For the text-containing cell, return its midpoint in (x, y) coordinate format. 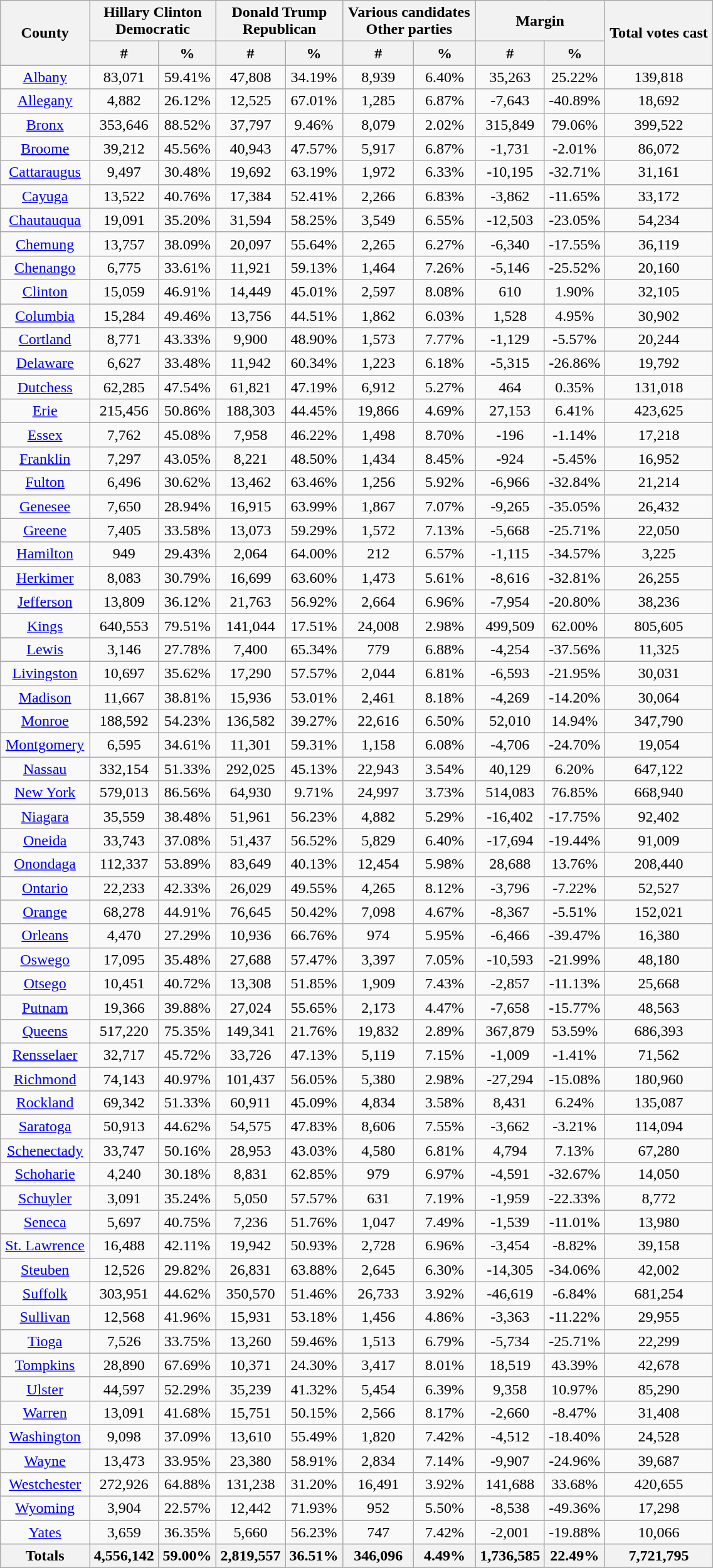
11,325 (658, 649)
-2,857 (510, 983)
5,050 (250, 1198)
8.18% (445, 698)
22,233 (124, 888)
Albany (45, 77)
Madison (45, 698)
5,380 (378, 1079)
7,650 (124, 506)
114,094 (658, 1127)
-4,254 (510, 649)
27.78% (187, 649)
64.00% (314, 554)
Ulster (45, 1389)
-3,796 (510, 888)
9,358 (510, 1389)
13,522 (124, 196)
19,692 (250, 172)
Greene (45, 530)
Clinton (45, 291)
Schenectady (45, 1151)
69,342 (124, 1103)
25.22% (574, 77)
2,728 (378, 1246)
13,756 (250, 315)
44.45% (314, 411)
Broome (45, 149)
75.35% (187, 1031)
51.46% (314, 1294)
79.51% (187, 625)
Herkimer (45, 578)
2,173 (378, 1007)
59.31% (314, 745)
1,498 (378, 435)
64.88% (187, 1485)
Lewis (45, 649)
-9,265 (510, 506)
-7,643 (510, 101)
1,434 (378, 459)
686,393 (658, 1031)
7.43% (445, 983)
499,509 (510, 625)
50,913 (124, 1127)
-1,009 (510, 1055)
44.51% (314, 315)
7.07% (445, 506)
19,091 (124, 220)
Nassau (45, 769)
6.33% (445, 172)
-10,195 (510, 172)
13.76% (574, 864)
39.88% (187, 1007)
1,256 (378, 483)
5.27% (445, 387)
76,645 (250, 912)
59.41% (187, 77)
3,417 (378, 1365)
14,449 (250, 291)
-24.70% (574, 745)
43.33% (187, 340)
71.93% (314, 1508)
6.55% (445, 220)
49.46% (187, 315)
35,263 (510, 77)
35.62% (187, 673)
15,284 (124, 315)
Warren (45, 1413)
49.55% (314, 888)
16,491 (378, 1485)
Steuben (45, 1270)
Richmond (45, 1079)
27.29% (187, 936)
Chemung (45, 244)
17,290 (250, 673)
-1,731 (510, 149)
59.00% (187, 1556)
-34.57% (574, 554)
19,942 (250, 1246)
-1,959 (510, 1198)
39,687 (658, 1461)
36.12% (187, 602)
1,736,585 (510, 1556)
Chautauqua (45, 220)
5.29% (445, 817)
5,119 (378, 1055)
33.58% (187, 530)
Genesee (45, 506)
7,721,795 (658, 1556)
54,575 (250, 1127)
26,432 (658, 506)
42.33% (187, 888)
6,912 (378, 387)
2.02% (445, 125)
-21.99% (574, 959)
-19.88% (574, 1532)
9.71% (314, 793)
24,008 (378, 625)
517,220 (124, 1031)
6,627 (124, 363)
86,072 (658, 149)
63.60% (314, 578)
13,610 (250, 1436)
5.61% (445, 578)
56.52% (314, 840)
Otsego (45, 983)
-12,503 (510, 220)
83,649 (250, 864)
Ontario (45, 888)
-6,466 (510, 936)
135,087 (658, 1103)
1,285 (378, 101)
188,592 (124, 721)
26.12% (187, 101)
91,009 (658, 840)
7.77% (445, 340)
Monroe (45, 721)
5.95% (445, 936)
33,747 (124, 1151)
6.97% (445, 1174)
45.13% (314, 769)
136,582 (250, 721)
-7.22% (574, 888)
Niagara (45, 817)
Chenango (45, 268)
30.62% (187, 483)
47.57% (314, 149)
Suffolk (45, 1294)
38.81% (187, 698)
22,299 (658, 1341)
Wayne (45, 1461)
52,527 (658, 888)
974 (378, 936)
38.09% (187, 244)
35.24% (187, 1198)
19,832 (378, 1031)
Oswego (45, 959)
5.50% (445, 1508)
17,384 (250, 196)
23,380 (250, 1461)
4.67% (445, 912)
Allegany (45, 101)
6.83% (445, 196)
8.08% (445, 291)
45.09% (314, 1103)
-34.06% (574, 1270)
6.30% (445, 1270)
-1.41% (574, 1055)
1,972 (378, 172)
33.95% (187, 1461)
Totals (45, 1556)
10,371 (250, 1365)
50.42% (314, 912)
Total votes cast (658, 33)
18,692 (658, 101)
-46,619 (510, 1294)
48.50% (314, 459)
9,900 (250, 340)
56.05% (314, 1079)
141,044 (250, 625)
28,953 (250, 1151)
215,456 (124, 411)
131,018 (658, 387)
Seneca (45, 1222)
Schoharie (45, 1174)
2,064 (250, 554)
346,096 (378, 1556)
4,556,142 (124, 1556)
18,519 (510, 1365)
7,400 (250, 649)
60,911 (250, 1103)
-5.45% (574, 459)
41.32% (314, 1389)
-11.22% (574, 1317)
Hamilton (45, 554)
-39.47% (574, 936)
-9,907 (510, 1461)
6,496 (124, 483)
35.48% (187, 959)
13,462 (250, 483)
-5,315 (510, 363)
Hillary ClintonDemocratic (153, 21)
33.75% (187, 1341)
-11.65% (574, 196)
1,573 (378, 340)
47.83% (314, 1127)
805,605 (658, 625)
51,437 (250, 840)
34.61% (187, 745)
Saratoga (45, 1127)
-15.77% (574, 1007)
-27,294 (510, 1079)
32,105 (658, 291)
59.46% (314, 1341)
27,688 (250, 959)
Schuyler (45, 1198)
17,298 (658, 1508)
47.13% (314, 1055)
7,236 (250, 1222)
-3,662 (510, 1127)
53.18% (314, 1317)
24,528 (658, 1436)
3,397 (378, 959)
-924 (510, 459)
9,098 (124, 1436)
6,775 (124, 268)
4,794 (510, 1151)
8,772 (658, 1198)
13,980 (658, 1222)
40.76% (187, 196)
-6.84% (574, 1294)
52.29% (187, 1389)
Montgomery (45, 745)
40.13% (314, 864)
Orleans (45, 936)
74,143 (124, 1079)
-37.56% (574, 649)
59.29% (314, 530)
-8,538 (510, 1508)
16,380 (658, 936)
48.90% (314, 340)
2,044 (378, 673)
11,667 (124, 698)
420,655 (658, 1485)
188,303 (250, 411)
63.46% (314, 483)
30,902 (658, 315)
-2.01% (574, 149)
8,771 (124, 340)
Bronx (45, 125)
8,079 (378, 125)
353,646 (124, 125)
7,297 (124, 459)
20,097 (250, 244)
4.49% (445, 1556)
12,442 (250, 1508)
40,943 (250, 149)
47.54% (187, 387)
-14,305 (510, 1270)
33,172 (658, 196)
-5.51% (574, 912)
2,645 (378, 1270)
39,212 (124, 149)
1,473 (378, 578)
952 (378, 1508)
30.48% (187, 172)
41.68% (187, 1413)
3,225 (658, 554)
668,940 (658, 793)
55.49% (314, 1436)
-14.20% (574, 698)
13,073 (250, 530)
949 (124, 554)
-3,862 (510, 196)
67.69% (187, 1365)
-16,402 (510, 817)
7,526 (124, 1341)
66.76% (314, 936)
-26.86% (574, 363)
-5.57% (574, 340)
303,951 (124, 1294)
7.26% (445, 268)
4.69% (445, 411)
48,563 (658, 1007)
30.79% (187, 578)
41.96% (187, 1317)
12,526 (124, 1270)
3,904 (124, 1508)
292,025 (250, 769)
51.85% (314, 983)
4,265 (378, 888)
315,849 (510, 125)
Sullivan (45, 1317)
21,214 (658, 483)
Queens (45, 1031)
2,566 (378, 1413)
Dutchess (45, 387)
45.01% (314, 291)
53.01% (314, 698)
13,809 (124, 602)
68,278 (124, 912)
46.91% (187, 291)
1,528 (510, 315)
15,936 (250, 698)
1.90% (574, 291)
8,083 (124, 578)
-32.71% (574, 172)
4.86% (445, 1317)
Tompkins (45, 1365)
2,265 (378, 244)
Putnam (45, 1007)
28,890 (124, 1365)
50.93% (314, 1246)
Orange (45, 912)
0.35% (574, 387)
15,931 (250, 1317)
48,180 (658, 959)
7,405 (124, 530)
3.54% (445, 769)
46.22% (314, 435)
33,726 (250, 1055)
5.92% (445, 483)
53.59% (574, 1031)
112,337 (124, 864)
-1,539 (510, 1222)
Cayuga (45, 196)
-11.01% (574, 1222)
1,572 (378, 530)
7,098 (378, 912)
-8.82% (574, 1246)
Cattaraugus (45, 172)
Delaware (45, 363)
54.23% (187, 721)
County (45, 33)
5,454 (378, 1389)
58.91% (314, 1461)
-8,616 (510, 578)
59.13% (314, 268)
6.79% (445, 1341)
22.57% (187, 1508)
34.19% (314, 77)
14,050 (658, 1174)
22,616 (378, 721)
86.56% (187, 793)
New York (45, 793)
208,440 (658, 864)
24,997 (378, 793)
26,733 (378, 1294)
347,790 (658, 721)
640,553 (124, 625)
-15.08% (574, 1079)
42.11% (187, 1246)
-23.05% (574, 220)
7,958 (250, 435)
8.01% (445, 1365)
2,664 (378, 602)
-8,367 (510, 912)
10.97% (574, 1389)
-5,146 (510, 268)
-17.75% (574, 817)
-21.95% (574, 673)
54,234 (658, 220)
-17,694 (510, 840)
16,952 (658, 459)
332,154 (124, 769)
4,240 (124, 1174)
45.72% (187, 1055)
62.00% (574, 625)
Rensselaer (45, 1055)
-19.44% (574, 840)
12,454 (378, 864)
Onondaga (45, 864)
5,660 (250, 1532)
-11.13% (574, 983)
8,221 (250, 459)
13,091 (124, 1413)
5,697 (124, 1222)
13,260 (250, 1341)
38,236 (658, 602)
464 (510, 387)
2,819,557 (250, 1556)
6.27% (445, 244)
44,597 (124, 1389)
6.88% (445, 649)
-32.84% (574, 483)
6.39% (445, 1389)
26,255 (658, 578)
29.43% (187, 554)
-4,591 (510, 1174)
4.95% (574, 315)
35,559 (124, 817)
Rockland (45, 1103)
-6,593 (510, 673)
5,829 (378, 840)
11,301 (250, 745)
212 (378, 554)
2,266 (378, 196)
67.01% (314, 101)
33.48% (187, 363)
29,955 (658, 1317)
26,831 (250, 1270)
9,497 (124, 172)
79.06% (574, 125)
6.03% (445, 315)
3,146 (124, 649)
647,122 (658, 769)
Kings (45, 625)
Oneida (45, 840)
22,943 (378, 769)
43.05% (187, 459)
-22.33% (574, 1198)
Donald TrumpRepublican (279, 21)
-7,658 (510, 1007)
36.51% (314, 1556)
71,562 (658, 1055)
67,280 (658, 1151)
2.89% (445, 1031)
92,402 (658, 817)
47,808 (250, 77)
101,437 (250, 1079)
-4,269 (510, 698)
51,961 (250, 817)
4,470 (124, 936)
39.27% (314, 721)
37.09% (187, 1436)
32,717 (124, 1055)
8.12% (445, 888)
1,867 (378, 506)
22,050 (658, 530)
-1.14% (574, 435)
36,119 (658, 244)
44.91% (187, 912)
16,488 (124, 1246)
Livingston (45, 673)
64,930 (250, 793)
61,821 (250, 387)
-17.55% (574, 244)
43.03% (314, 1151)
350,570 (250, 1294)
10,697 (124, 673)
423,625 (658, 411)
Cortland (45, 340)
58.25% (314, 220)
83,071 (124, 77)
25,668 (658, 983)
Columbia (45, 315)
30.18% (187, 1174)
7.19% (445, 1198)
17,095 (124, 959)
12,525 (250, 101)
8.45% (445, 459)
-4,706 (510, 745)
-40.89% (574, 101)
51.76% (314, 1222)
19,866 (378, 411)
11,921 (250, 268)
13,757 (124, 244)
7,762 (124, 435)
-6,966 (510, 483)
39,158 (658, 1246)
1,464 (378, 268)
30,031 (658, 673)
-5,734 (510, 1341)
19,054 (658, 745)
-35.05% (574, 506)
56.92% (314, 602)
-2,001 (510, 1532)
6.20% (574, 769)
2,461 (378, 698)
13,308 (250, 983)
14.94% (574, 721)
40.97% (187, 1079)
37.08% (187, 840)
8,939 (378, 77)
8,831 (250, 1174)
1,047 (378, 1222)
62,285 (124, 387)
6,595 (124, 745)
180,960 (658, 1079)
6.41% (574, 411)
-4,512 (510, 1436)
27,024 (250, 1007)
131,238 (250, 1485)
10,936 (250, 936)
37,797 (250, 125)
50.15% (314, 1413)
63.99% (314, 506)
3,549 (378, 220)
15,059 (124, 291)
33.68% (574, 1485)
55.64% (314, 244)
1,862 (378, 315)
9.46% (314, 125)
-20.80% (574, 602)
52,010 (510, 721)
20,160 (658, 268)
514,083 (510, 793)
21.76% (314, 1031)
12,568 (124, 1317)
Jefferson (45, 602)
47.19% (314, 387)
65.34% (314, 649)
63.19% (314, 172)
24.30% (314, 1365)
-196 (510, 435)
-2,660 (510, 1413)
27,153 (510, 411)
-7,954 (510, 602)
21,763 (250, 602)
30,064 (658, 698)
8.70% (445, 435)
-3,454 (510, 1246)
10,066 (658, 1532)
141,688 (510, 1485)
40.75% (187, 1222)
35,239 (250, 1389)
1,223 (378, 363)
-1,129 (510, 340)
22.49% (574, 1556)
6.08% (445, 745)
50.86% (187, 411)
28,688 (510, 864)
Tioga (45, 1341)
Various candidatesOther parties (409, 21)
1,513 (378, 1341)
-3,363 (510, 1317)
-1,115 (510, 554)
7.05% (445, 959)
3.73% (445, 793)
-25.52% (574, 268)
42,678 (658, 1365)
3.58% (445, 1103)
45.08% (187, 435)
13,473 (124, 1461)
31.20% (314, 1485)
-18.40% (574, 1436)
-10,593 (510, 959)
2,834 (378, 1461)
1,456 (378, 1317)
3,091 (124, 1198)
4,580 (378, 1151)
1,820 (378, 1436)
-5,668 (510, 530)
52.41% (314, 196)
610 (510, 291)
-3.21% (574, 1127)
60.34% (314, 363)
31,594 (250, 220)
20,244 (658, 340)
4.47% (445, 1007)
11,942 (250, 363)
33.61% (187, 268)
367,879 (510, 1031)
-49.36% (574, 1508)
979 (378, 1174)
38.48% (187, 817)
5.98% (445, 864)
Westchester (45, 1485)
139,818 (658, 77)
747 (378, 1532)
579,013 (124, 793)
7.14% (445, 1461)
53.89% (187, 864)
31,161 (658, 172)
St. Lawrence (45, 1246)
63.88% (314, 1270)
6.24% (574, 1103)
149,341 (250, 1031)
7.49% (445, 1222)
2,597 (378, 291)
779 (378, 649)
40.72% (187, 983)
6.18% (445, 363)
Franklin (45, 459)
-8.47% (574, 1413)
8.17% (445, 1413)
1,158 (378, 745)
7.15% (445, 1055)
-24.96% (574, 1461)
45.56% (187, 149)
4,834 (378, 1103)
31,408 (658, 1413)
-32.81% (574, 578)
33,743 (124, 840)
-6,340 (510, 244)
8,431 (510, 1103)
19,366 (124, 1007)
17.51% (314, 625)
28.94% (187, 506)
6.57% (445, 554)
16,915 (250, 506)
3,659 (124, 1532)
57.47% (314, 959)
35.20% (187, 220)
43.39% (574, 1365)
Essex (45, 435)
16,699 (250, 578)
17,218 (658, 435)
631 (378, 1198)
36.35% (187, 1532)
8,606 (378, 1127)
1,909 (378, 983)
Washington (45, 1436)
Fulton (45, 483)
6.50% (445, 721)
10,451 (124, 983)
88.52% (187, 125)
29.82% (187, 1270)
399,522 (658, 125)
50.16% (187, 1151)
55.65% (314, 1007)
62.85% (314, 1174)
7.55% (445, 1127)
85,290 (658, 1389)
15,751 (250, 1413)
Margin (540, 21)
76.85% (574, 793)
-32.67% (574, 1174)
681,254 (658, 1294)
Yates (45, 1532)
152,021 (658, 912)
Wyoming (45, 1508)
26,029 (250, 888)
272,926 (124, 1485)
19,792 (658, 363)
Erie (45, 411)
5,917 (378, 149)
40,129 (510, 769)
42,002 (658, 1270)
